Detect which cell encompasses the target text, then output its [x, y] center coordinate. 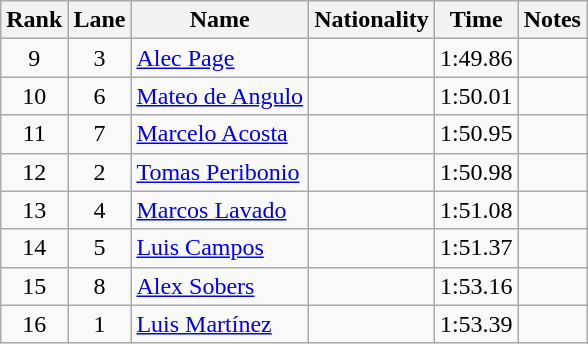
9 [34, 58]
Marcos Lavado [220, 210]
1 [100, 324]
1:53.39 [476, 324]
8 [100, 286]
15 [34, 286]
Tomas Peribonio [220, 172]
Alec Page [220, 58]
14 [34, 248]
11 [34, 134]
10 [34, 96]
Name [220, 20]
Luis Campos [220, 248]
Alex Sobers [220, 286]
Nationality [372, 20]
Notes [552, 20]
1:53.16 [476, 286]
Luis Martínez [220, 324]
12 [34, 172]
1:50.95 [476, 134]
13 [34, 210]
4 [100, 210]
Time [476, 20]
Marcelo Acosta [220, 134]
Rank [34, 20]
2 [100, 172]
1:50.98 [476, 172]
16 [34, 324]
1:49.86 [476, 58]
1:50.01 [476, 96]
7 [100, 134]
3 [100, 58]
1:51.37 [476, 248]
Mateo de Angulo [220, 96]
Lane [100, 20]
1:51.08 [476, 210]
6 [100, 96]
5 [100, 248]
